Output the [X, Y] coordinate of the center of the cell containing the given text.  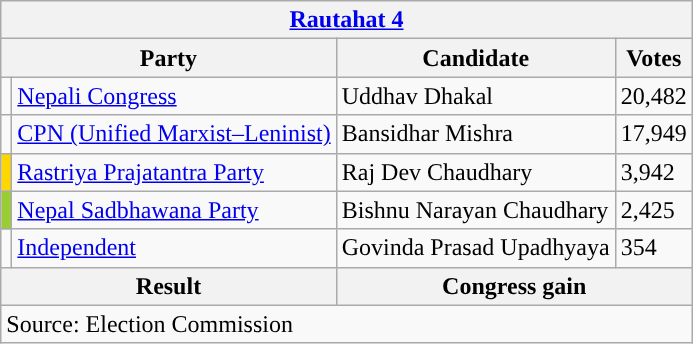
Raj Dev Chaudhary [476, 172]
Source: Election Commission [347, 324]
20,482 [654, 96]
Uddhav Dhakal [476, 96]
Votes [654, 58]
Bishnu Narayan Chaudhary [476, 210]
17,949 [654, 134]
Congress gain [514, 286]
CPN (Unified Marxist–Leninist) [174, 134]
354 [654, 248]
Nepali Congress [174, 96]
Govinda Prasad Upadhyaya [476, 248]
Result [168, 286]
Nepal Sadbhawana Party [174, 210]
Rastriya Prajatantra Party [174, 172]
2,425 [654, 210]
Candidate [476, 58]
Party [168, 58]
Independent [174, 248]
3,942 [654, 172]
Rautahat 4 [347, 20]
Bansidhar Mishra [476, 134]
